Output the (X, Y) coordinate of the center of the cell containing the given text.  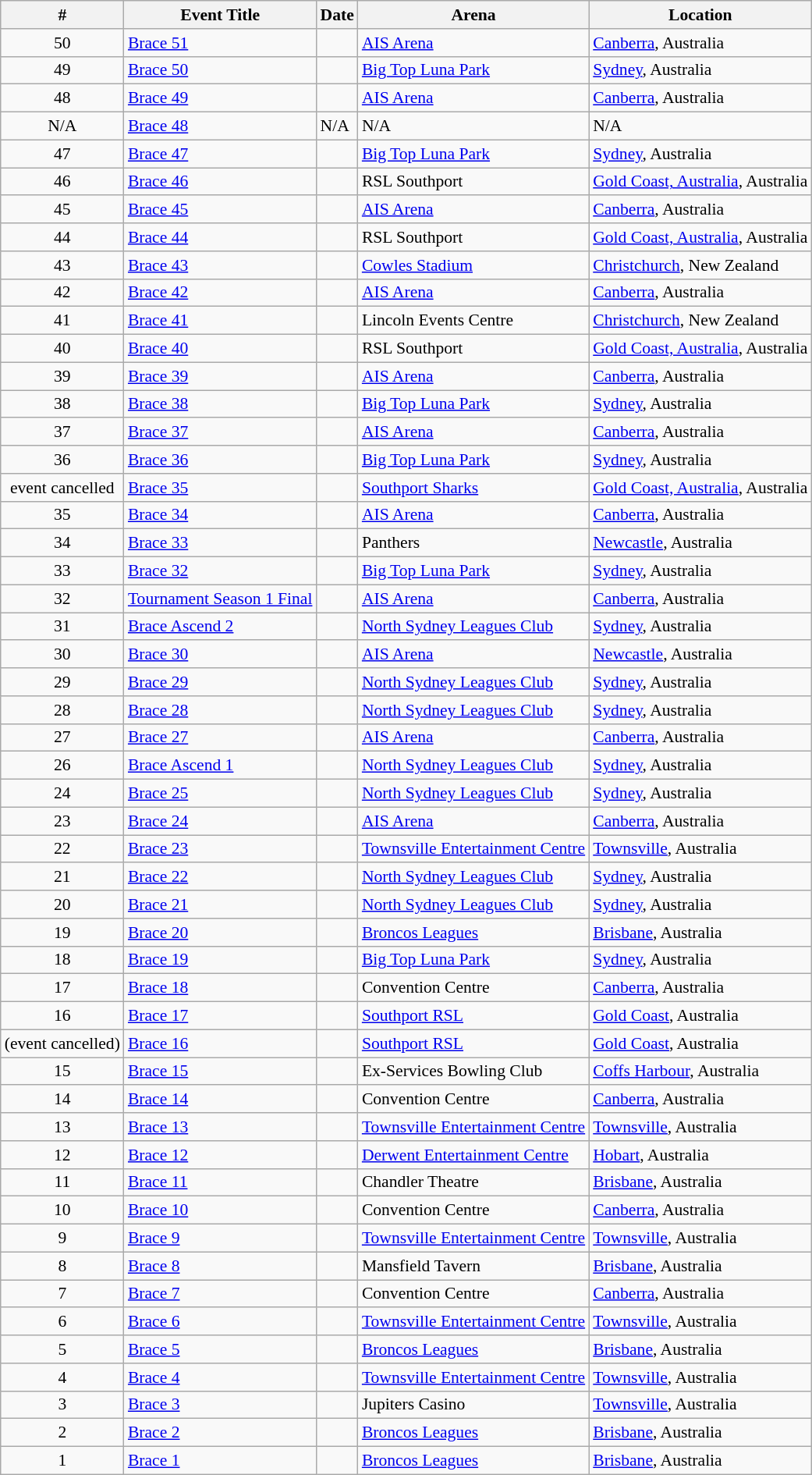
Jupiters Casino (473, 1405)
19 (62, 933)
Brace 50 (220, 70)
Brace 21 (220, 905)
26 (62, 766)
Brace 8 (220, 1266)
24 (62, 794)
Brace 36 (220, 460)
Brace Ascend 1 (220, 766)
29 (62, 682)
37 (62, 432)
Brace 17 (220, 1016)
42 (62, 293)
Brace 30 (220, 655)
Brace 35 (220, 488)
38 (62, 404)
Brace 38 (220, 404)
Brace 46 (220, 182)
Brace 43 (220, 265)
15 (62, 1072)
Brace 45 (220, 210)
Event Title (220, 15)
20 (62, 905)
# (62, 15)
Brace 51 (220, 43)
13 (62, 1127)
33 (62, 571)
8 (62, 1266)
27 (62, 737)
Brace 41 (220, 321)
32 (62, 599)
Brace 23 (220, 849)
Brace 24 (220, 821)
Brace 10 (220, 1210)
Brace 7 (220, 1294)
Lincoln Events Centre (473, 321)
46 (62, 182)
Brace 40 (220, 349)
Brace 14 (220, 1100)
Brace 16 (220, 1043)
14 (62, 1100)
43 (62, 265)
6 (62, 1322)
16 (62, 1016)
Chandler Theatre (473, 1182)
Brace 37 (220, 432)
Brace 11 (220, 1182)
45 (62, 210)
2 (62, 1433)
Derwent Entertainment Centre (473, 1155)
31 (62, 627)
Brace 32 (220, 571)
7 (62, 1294)
5 (62, 1349)
22 (62, 849)
Brace 12 (220, 1155)
23 (62, 821)
49 (62, 70)
18 (62, 960)
35 (62, 515)
Brace 3 (220, 1405)
Arena (473, 15)
Brace 39 (220, 376)
Brace 13 (220, 1127)
40 (62, 349)
Brace 27 (220, 737)
Panthers (473, 543)
4 (62, 1377)
Brace 49 (220, 98)
17 (62, 988)
Brace 4 (220, 1377)
Brace 34 (220, 515)
Brace 20 (220, 933)
Tournament Season 1 Final (220, 599)
Brace 18 (220, 988)
30 (62, 655)
Brace 42 (220, 293)
Brace 6 (220, 1322)
Brace 48 (220, 126)
11 (62, 1182)
Mansfield Tavern (473, 1266)
3 (62, 1405)
47 (62, 154)
Brace 44 (220, 237)
48 (62, 98)
Brace 22 (220, 877)
Brace 2 (220, 1433)
Brace 9 (220, 1239)
50 (62, 43)
Brace Ascend 2 (220, 627)
39 (62, 376)
Southport Sharks (473, 488)
Brace 33 (220, 543)
41 (62, 321)
Coffs Harbour, Australia (700, 1072)
Brace 25 (220, 794)
Ex-Services Bowling Club (473, 1072)
(event cancelled) (62, 1043)
21 (62, 877)
Cowles Stadium (473, 265)
12 (62, 1155)
Location (700, 15)
Brace 29 (220, 682)
44 (62, 237)
Brace 1 (220, 1461)
Date (337, 15)
Hobart, Australia (700, 1155)
1 (62, 1461)
Brace 28 (220, 710)
event cancelled (62, 488)
36 (62, 460)
Brace 15 (220, 1072)
28 (62, 710)
9 (62, 1239)
Brace 47 (220, 154)
10 (62, 1210)
Brace 19 (220, 960)
34 (62, 543)
Brace 5 (220, 1349)
